Output the (x, y) coordinate of the center of the cell containing the given text.  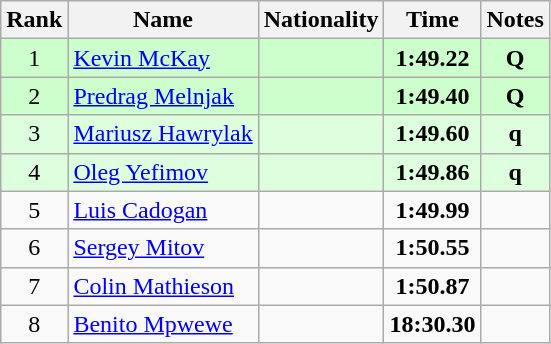
1:49.86 (432, 172)
1:49.40 (432, 96)
Name (163, 20)
7 (34, 286)
Mariusz Hawrylak (163, 134)
Rank (34, 20)
Predrag Melnjak (163, 96)
Luis Cadogan (163, 210)
Kevin McKay (163, 58)
1:50.55 (432, 248)
1:49.99 (432, 210)
1:50.87 (432, 286)
Oleg Yefimov (163, 172)
Time (432, 20)
5 (34, 210)
1:49.22 (432, 58)
Benito Mpwewe (163, 324)
Notes (515, 20)
Nationality (321, 20)
3 (34, 134)
Colin Mathieson (163, 286)
Sergey Mitov (163, 248)
1 (34, 58)
6 (34, 248)
18:30.30 (432, 324)
4 (34, 172)
8 (34, 324)
1:49.60 (432, 134)
2 (34, 96)
